Locate the cell with the specified text and output its [x, y] center coordinate. 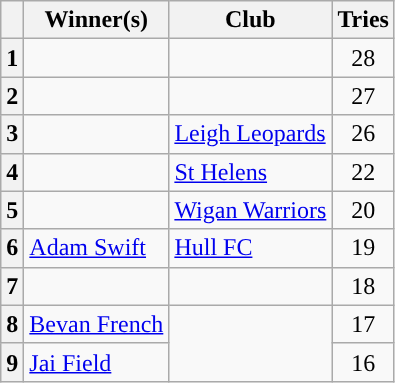
17 [364, 324]
22 [364, 172]
19 [364, 248]
26 [364, 134]
St Helens [250, 172]
Adam Swift [96, 248]
3 [12, 134]
28 [364, 58]
5 [12, 210]
27 [364, 96]
2 [12, 96]
Club [250, 20]
8 [12, 324]
Wigan Warriors [250, 210]
20 [364, 210]
4 [12, 172]
Winner(s) [96, 20]
Jai Field [96, 362]
Hull FC [250, 248]
18 [364, 286]
1 [12, 58]
Leigh Leopards [250, 134]
16 [364, 362]
6 [12, 248]
7 [12, 286]
Tries [364, 20]
9 [12, 362]
Bevan French [96, 324]
